Provide the [X, Y] coordinate of the cell's center where the given text is located.  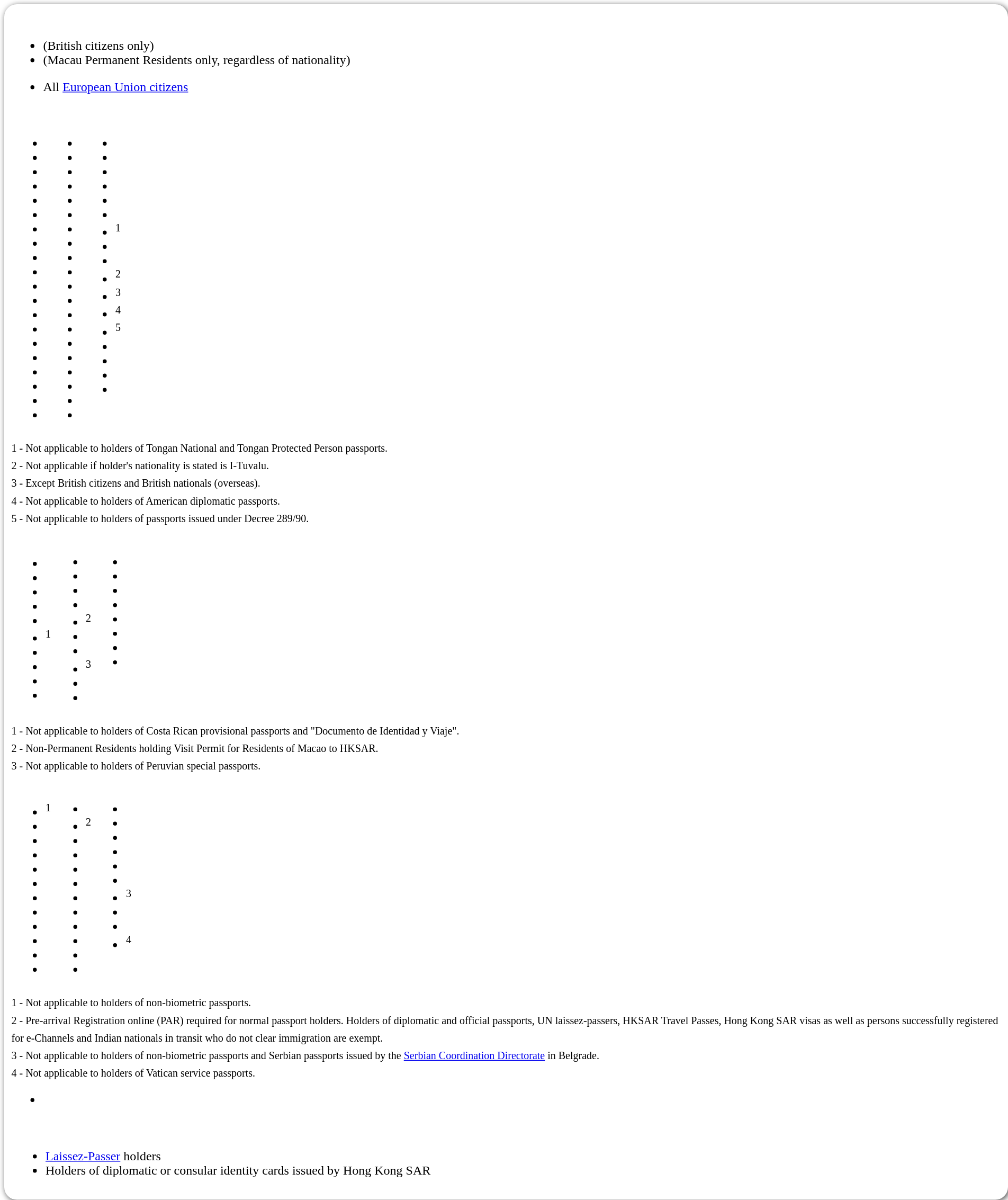
23 [73, 623]
34 [113, 882]
Laissez-Passer holdersHolders of diplomatic or consular identity cards issued by Hong Kong SAR [222, 1157]
12345 [102, 272]
2 [73, 882]
